Return the [x, y] coordinate for the center point of the cell that contains the specified text.  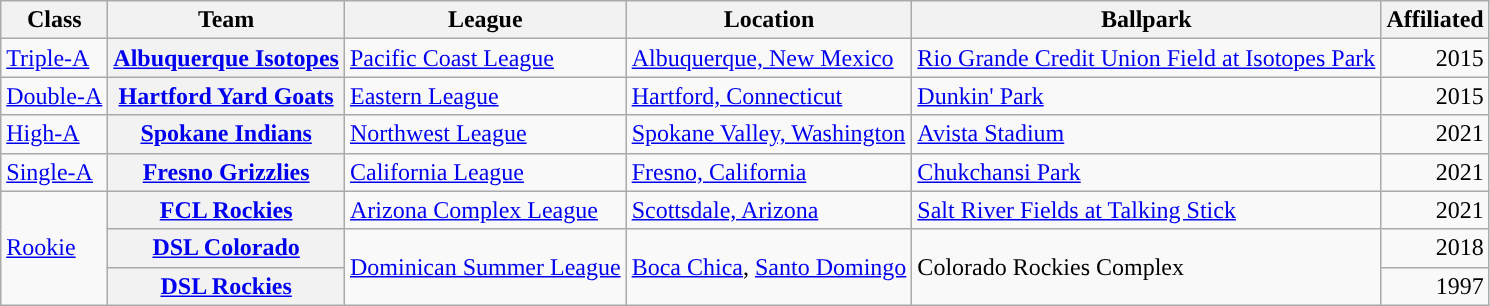
FCL Rockies [226, 210]
Dominican Summer League [485, 267]
DSL Colorado [226, 248]
Albuquerque Isotopes [226, 58]
Location [769, 20]
Spokane Valley, Washington [769, 134]
California League [485, 172]
2018 [1435, 248]
Fresno, California [769, 172]
League [485, 20]
Northwest League [485, 134]
Rio Grande Credit Union Field at Isotopes Park [1146, 58]
Team [226, 20]
High-A [54, 134]
Fresno Grizzlies [226, 172]
Spokane Indians [226, 134]
Arizona Complex League [485, 210]
Ballpark [1146, 20]
Affiliated [1435, 20]
Eastern League [485, 96]
Hartford Yard Goats [226, 96]
Boca Chica, Santo Domingo [769, 267]
Albuquerque, New Mexico [769, 58]
Chukchansi Park [1146, 172]
Class [54, 20]
Dunkin' Park [1146, 96]
Triple-A [54, 58]
Colorado Rockies Complex [1146, 267]
Single-A [54, 172]
Pacific Coast League [485, 58]
Rookie [54, 248]
1997 [1435, 286]
Salt River Fields at Talking Stick [1146, 210]
Scottsdale, Arizona [769, 210]
Avista Stadium [1146, 134]
Hartford, Connecticut [769, 96]
Double-A [54, 96]
DSL Rockies [226, 286]
